Find where the given text appears and provide that cell's center as (x, y) coordinate. 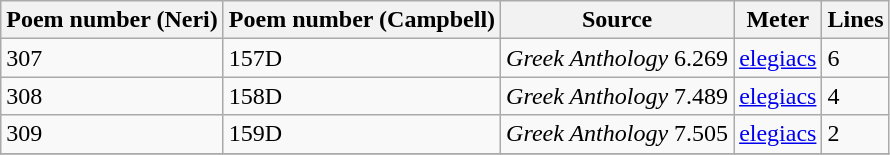
Greek Anthology 6.269 (618, 58)
6 (856, 58)
4 (856, 96)
307 (112, 58)
Lines (856, 20)
Greek Anthology 7.505 (618, 134)
Poem number (Neri) (112, 20)
Source (618, 20)
Poem number (Campbell) (362, 20)
2 (856, 134)
308 (112, 96)
158D (362, 96)
Greek Anthology 7.489 (618, 96)
309 (112, 134)
Meter (778, 20)
159D (362, 134)
157D (362, 58)
